Scan for the cell matching the given text and deliver its (x, y) coordinate at center. 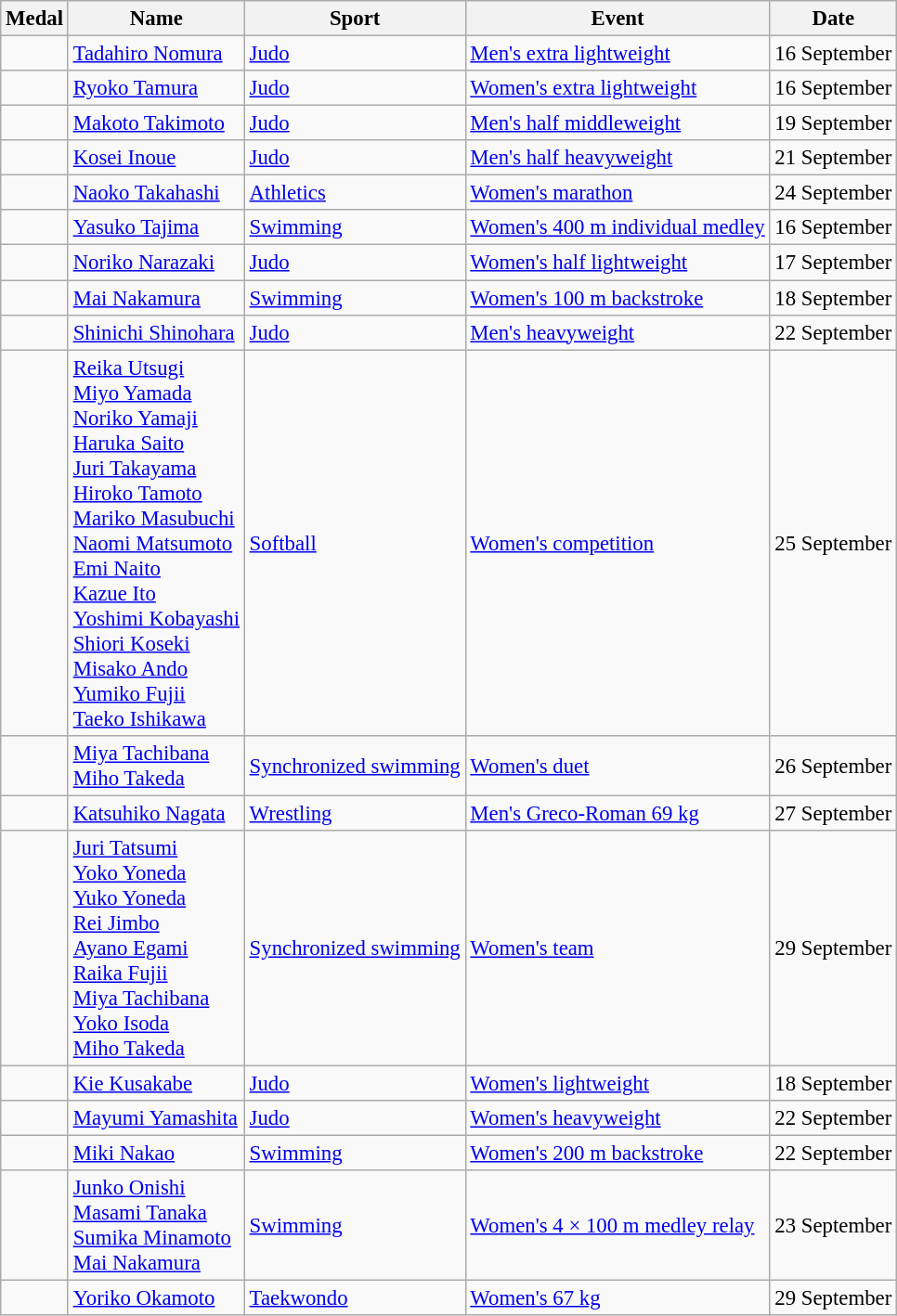
24 September (833, 193)
25 September (833, 543)
Miki Nakao (156, 1153)
Sport (355, 19)
Men's heavyweight (617, 332)
Athletics (355, 193)
Taekwondo (355, 1298)
Men's extra lightweight (617, 54)
Noriko Narazaki (156, 263)
19 September (833, 123)
26 September (833, 765)
Kie Kusakabe (156, 1083)
Women's 4 × 100 m medley relay (617, 1225)
Women's 100 m backstroke (617, 298)
Junko OnishiMasami TanakaSumika MinamotoMai Nakamura (156, 1225)
Yoriko Okamoto (156, 1298)
Juri TatsumiYoko YonedaYuko YonedaRei JimboAyano EgamiRaika FujiiMiya TachibanaYoko IsodaMiho Takeda (156, 948)
Miya TachibanaMiho Takeda (156, 765)
23 September (833, 1225)
Kosei Inoue (156, 158)
Women's team (617, 948)
Yasuko Tajima (156, 227)
Women's extra lightweight (617, 88)
Mai Nakamura (156, 298)
Women's competition (617, 543)
Softball (355, 543)
Women's 200 m backstroke (617, 1153)
Men's half middleweight (617, 123)
Women's heavyweight (617, 1118)
Wrestling (355, 813)
Event (617, 19)
Name (156, 19)
Women's 67 kg (617, 1298)
Shinichi Shinohara (156, 332)
21 September (833, 158)
Naoko Takahashi (156, 193)
Medal (35, 19)
Women's half lightweight (617, 263)
Katsuhiko Nagata (156, 813)
27 September (833, 813)
Men's Greco-Roman 69 kg (617, 813)
Tadahiro Nomura (156, 54)
Women's lightweight (617, 1083)
Women's marathon (617, 193)
17 September (833, 263)
Makoto Takimoto (156, 123)
Date (833, 19)
Mayumi Yamashita (156, 1118)
Ryoko Tamura (156, 88)
Women's 400 m individual medley (617, 227)
Men's half heavyweight (617, 158)
Women's duet (617, 765)
